Determine the (X, Y) coordinate at the center of the cell enclosing the given text.  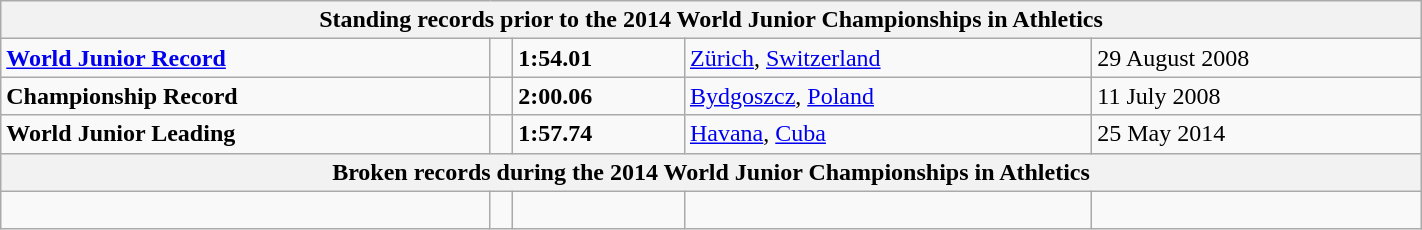
Standing records prior to the 2014 World Junior Championships in Athletics (711, 20)
Havana, Cuba (888, 134)
11 July 2008 (1257, 96)
1:57.74 (599, 134)
25 May 2014 (1257, 134)
Bydgoszcz, Poland (888, 96)
Zürich, Switzerland (888, 58)
29 August 2008 (1257, 58)
Championship Record (246, 96)
2:00.06 (599, 96)
Broken records during the 2014 World Junior Championships in Athletics (711, 172)
1:54.01 (599, 58)
World Junior Leading (246, 134)
World Junior Record (246, 58)
